Provide the (X, Y) coordinate of the cell's center where the given text is located.  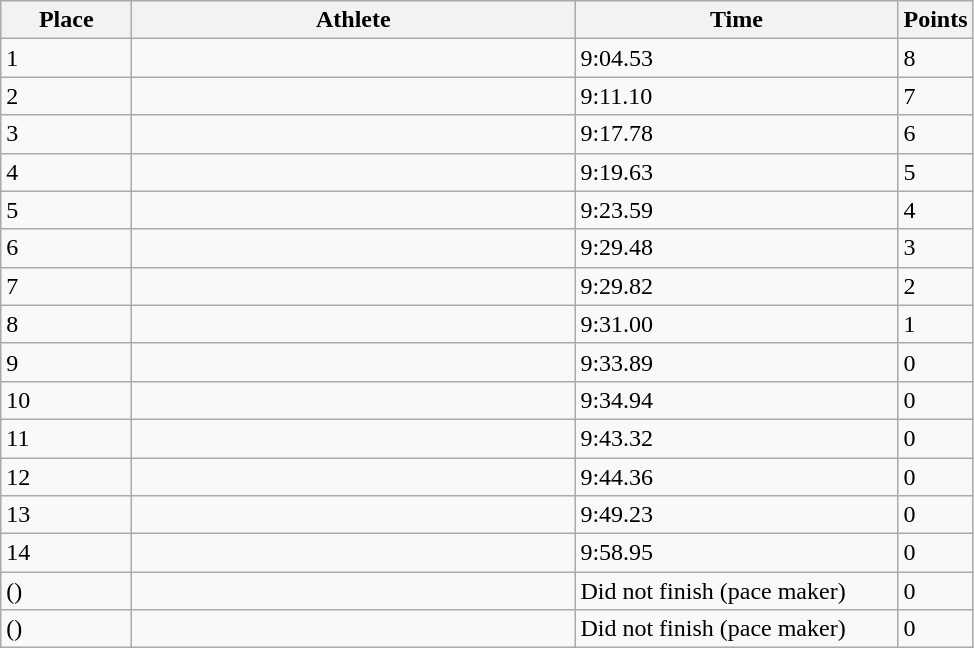
9:29.82 (736, 286)
10 (66, 400)
Place (66, 20)
9:44.36 (736, 477)
9:34.94 (736, 400)
12 (66, 477)
9 (66, 362)
Points (936, 20)
14 (66, 553)
13 (66, 515)
9:31.00 (736, 324)
Time (736, 20)
9:33.89 (736, 362)
9:29.48 (736, 248)
Athlete (354, 20)
9:23.59 (736, 210)
11 (66, 438)
9:19.63 (736, 172)
9:04.53 (736, 58)
9:58.95 (736, 553)
9:43.32 (736, 438)
9:17.78 (736, 134)
9:11.10 (736, 96)
9:49.23 (736, 515)
